Output the (X, Y) coordinate of the center of the cell containing the given text.  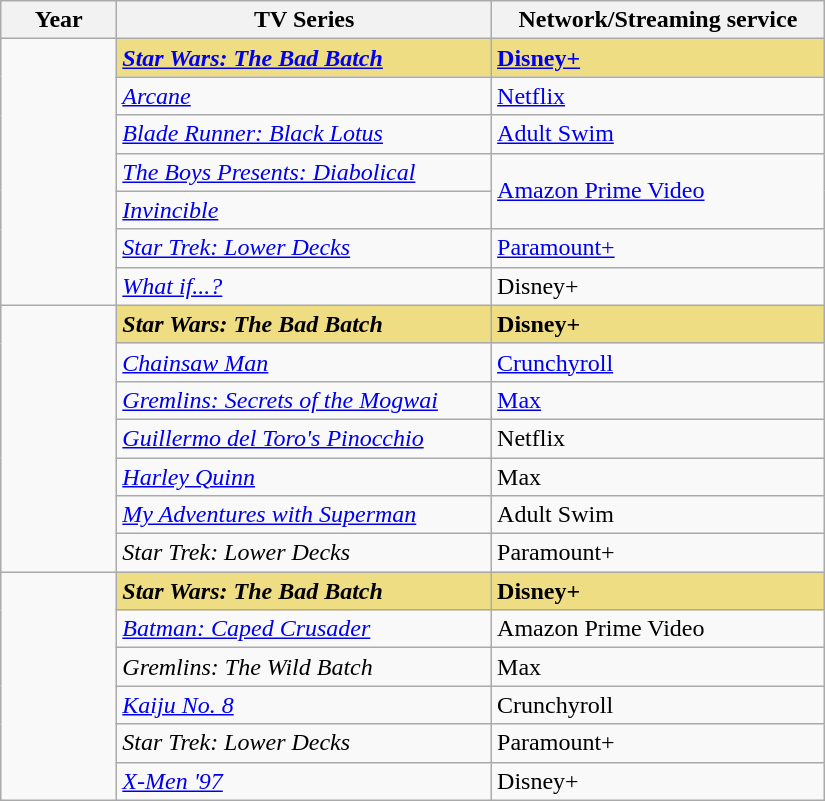
Batman: Caped Crusader (304, 629)
The Boys Presents: Diabolical (304, 172)
My Adventures with Superman (304, 515)
Guillermo del Toro's Pinocchio (304, 438)
What if...? (304, 286)
TV Series (304, 20)
Invincible (304, 210)
X-Men '97 (304, 781)
Arcane (304, 96)
Blade Runner: Black Lotus (304, 134)
Harley Quinn (304, 477)
Chainsaw Man (304, 362)
Gremlins: The Wild Batch (304, 667)
Network/Streaming service (658, 20)
Year (59, 20)
Kaiju No. 8 (304, 705)
Gremlins: Secrets of the Mogwai (304, 400)
